Scan for the cell matching the given text and deliver its (x, y) coordinate at center. 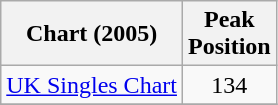
PeakPosition (229, 34)
134 (229, 85)
Chart (2005) (92, 34)
UK Singles Chart (92, 85)
